From the cell containing the given text, extract its center point as [x, y] coordinate. 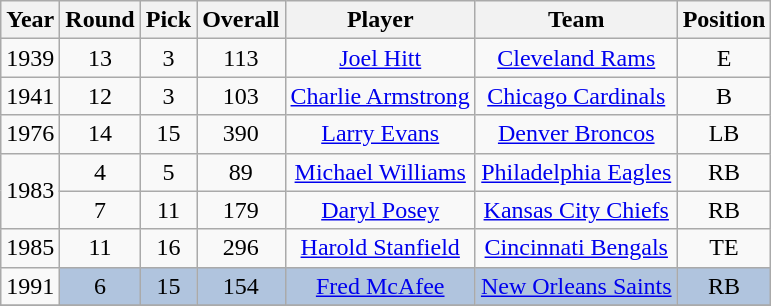
179 [241, 210]
Chicago Cardinals [576, 96]
New Orleans Saints [576, 286]
113 [241, 58]
1991 [30, 286]
Kansas City Chiefs [576, 210]
Cleveland Rams [576, 58]
Charlie Armstrong [380, 96]
12 [100, 96]
Larry Evans [380, 134]
14 [100, 134]
1983 [30, 191]
7 [100, 210]
16 [168, 248]
Philadelphia Eagles [576, 172]
13 [100, 58]
4 [100, 172]
Cincinnati Bengals [576, 248]
Position [724, 20]
154 [241, 286]
103 [241, 96]
Joel Hitt [380, 58]
Daryl Posey [380, 210]
390 [241, 134]
1939 [30, 58]
Round [100, 20]
B [724, 96]
Michael Williams [380, 172]
Year [30, 20]
1941 [30, 96]
TE [724, 248]
89 [241, 172]
Player [380, 20]
Fred McAfee [380, 286]
1985 [30, 248]
Pick [168, 20]
Overall [241, 20]
5 [168, 172]
1976 [30, 134]
296 [241, 248]
LB [724, 134]
Team [576, 20]
Harold Stanfield [380, 248]
E [724, 58]
6 [100, 286]
Denver Broncos [576, 134]
